For the text-containing cell, return its midpoint in (x, y) coordinate format. 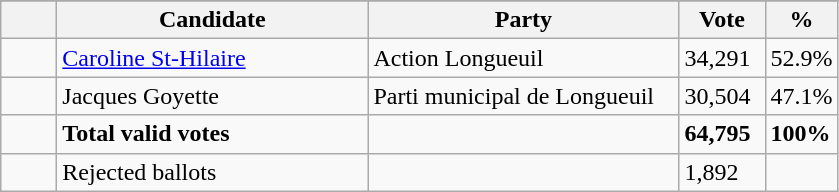
30,504 (722, 96)
1,892 (722, 172)
47.1% (802, 96)
Jacques Goyette (212, 96)
Total valid votes (212, 134)
Candidate (212, 20)
Party (524, 20)
64,795 (722, 134)
Vote (722, 20)
Action Longueuil (524, 58)
Parti municipal de Longueuil (524, 96)
100% (802, 134)
52.9% (802, 58)
34,291 (722, 58)
Rejected ballots (212, 172)
% (802, 20)
Caroline St-Hilaire (212, 58)
